Return the (x, y) coordinate for the center point of the cell that contains the specified text.  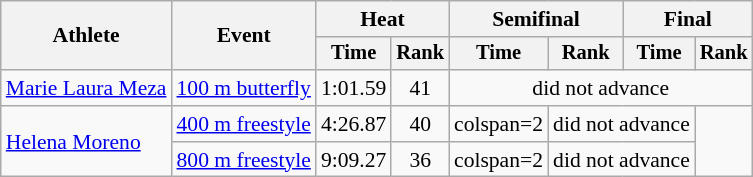
Event (243, 36)
4:26.87 (354, 124)
100 m butterfly (243, 88)
400 m freestyle (243, 124)
1:01.59 (354, 88)
Athlete (86, 36)
40 (420, 124)
Semifinal (536, 19)
Heat (382, 19)
Marie Laura Meza (86, 88)
41 (420, 88)
Final (688, 19)
colspan=2 (498, 124)
Helena Moreno (86, 142)
